Output the (X, Y) coordinate of the center of the cell containing the given text.  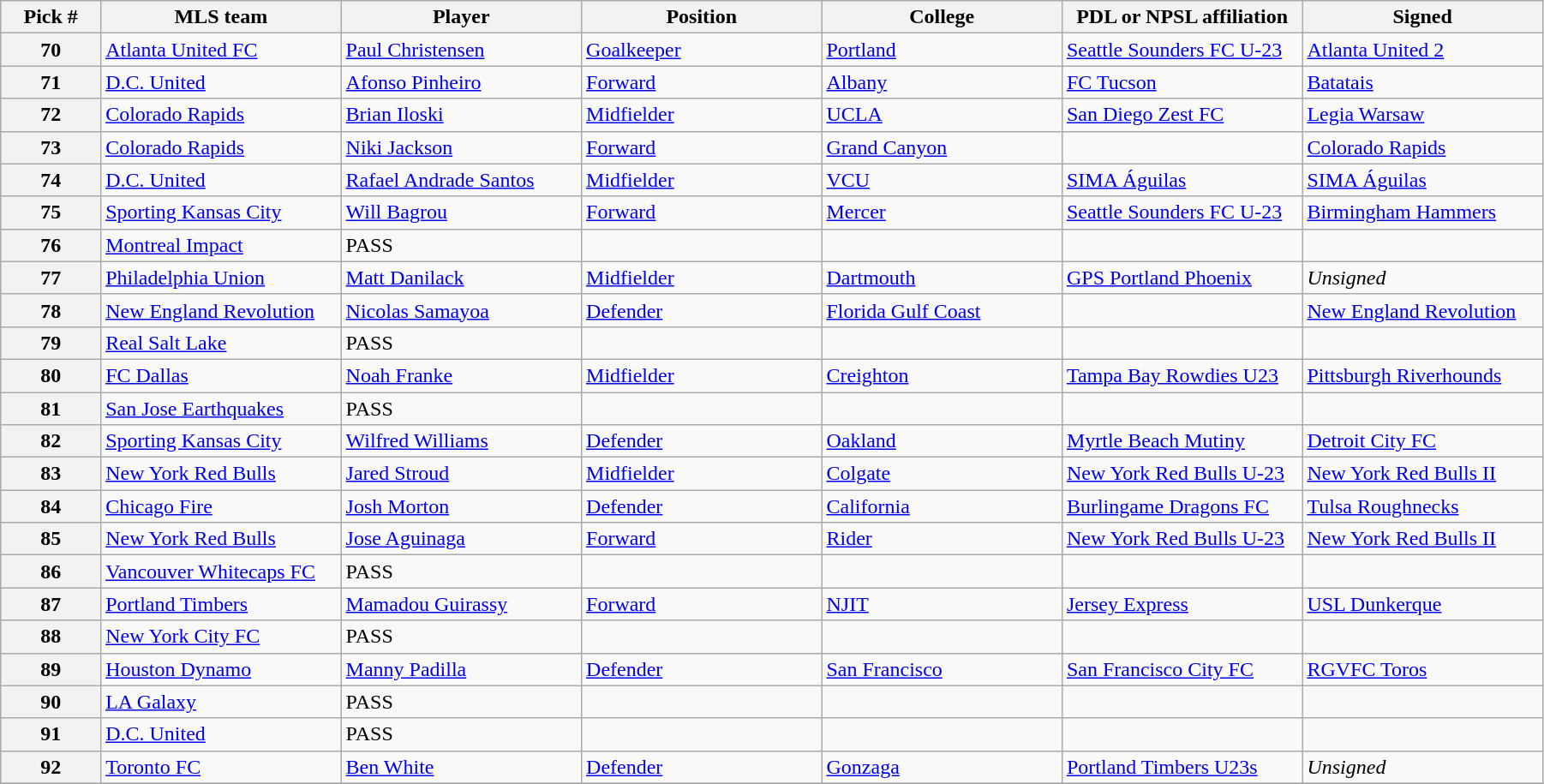
70 (51, 50)
Atlanta United 2 (1422, 50)
USL Dunkerque (1422, 604)
77 (51, 278)
Philadelphia Union (221, 278)
San Diego Zest FC (1182, 115)
Portland (942, 50)
87 (51, 604)
92 (51, 767)
Dartmouth (942, 278)
Atlanta United FC (221, 50)
72 (51, 115)
Pick # (51, 17)
Will Bagrou (461, 212)
Rider (942, 539)
Portland Timbers (221, 604)
Paul Christensen (461, 50)
75 (51, 212)
Niki Jackson (461, 147)
81 (51, 409)
Wilfred Williams (461, 441)
Albany (942, 82)
Mercer (942, 212)
90 (51, 702)
Florida Gulf Coast (942, 310)
RGVFC Toros (1422, 669)
Burlingame Dragons FC (1182, 506)
Colgate (942, 474)
Chicago Fire (221, 506)
Creighton (942, 375)
Gonzaga (942, 767)
Myrtle Beach Mutiny (1182, 441)
88 (51, 637)
Manny Padilla (461, 669)
LA Galaxy (221, 702)
79 (51, 343)
Brian Iloski (461, 115)
Grand Canyon (942, 147)
86 (51, 572)
76 (51, 245)
91 (51, 734)
85 (51, 539)
Rafael Andrade Santos (461, 180)
80 (51, 375)
Nicolas Samayoa (461, 310)
Josh Morton (461, 506)
Jersey Express (1182, 604)
New York City FC (221, 637)
78 (51, 310)
Detroit City FC (1422, 441)
San Francisco City FC (1182, 669)
Birmingham Hammers (1422, 212)
Afonso Pinheiro (461, 82)
California (942, 506)
83 (51, 474)
MLS team (221, 17)
Real Salt Lake (221, 343)
Jared Stroud (461, 474)
Montreal Impact (221, 245)
Goalkeeper (702, 50)
NJIT (942, 604)
FC Tucson (1182, 82)
Oakland (942, 441)
Pittsburgh Riverhounds (1422, 375)
Ben White (461, 767)
Portland Timbers U23s (1182, 767)
89 (51, 669)
Jose Aguinaga (461, 539)
Houston Dynamo (221, 669)
Signed (1422, 17)
Noah Franke (461, 375)
Vancouver Whitecaps FC (221, 572)
71 (51, 82)
GPS Portland Phoenix (1182, 278)
UCLA (942, 115)
Player (461, 17)
Matt Danilack (461, 278)
Tulsa Roughnecks (1422, 506)
Mamadou Guirassy (461, 604)
San Francisco (942, 669)
Toronto FC (221, 767)
San Jose Earthquakes (221, 409)
Position (702, 17)
FC Dallas (221, 375)
73 (51, 147)
82 (51, 441)
College (942, 17)
PDL or NPSL affiliation (1182, 17)
Legia Warsaw (1422, 115)
Batatais (1422, 82)
84 (51, 506)
74 (51, 180)
VCU (942, 180)
Tampa Bay Rowdies U23 (1182, 375)
